From the cell containing the given text, extract its center point as (x, y) coordinate. 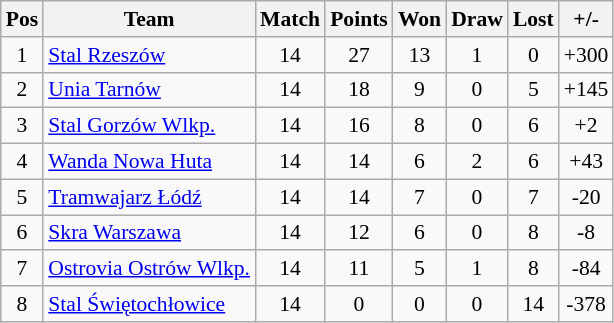
Won (420, 19)
12 (359, 233)
Match (290, 19)
9 (420, 90)
Stal Rzeszów (149, 55)
Stal Gorzów Wlkp. (149, 126)
+300 (586, 55)
Wanda Nowa Huta (149, 162)
Skra Warszawa (149, 233)
16 (359, 126)
-378 (586, 304)
+145 (586, 90)
+/- (586, 19)
Team (149, 19)
27 (359, 55)
-20 (586, 197)
+2 (586, 126)
Lost (534, 19)
Ostrovia Ostrów Wlkp. (149, 269)
Points (359, 19)
-8 (586, 233)
13 (420, 55)
Pos (22, 19)
+43 (586, 162)
18 (359, 90)
Stal Świętochłowice (149, 304)
3 (22, 126)
-84 (586, 269)
Tramwajarz Łódź (149, 197)
Unia Tarnów (149, 90)
Draw (477, 19)
4 (22, 162)
11 (359, 269)
